Search for the cell housing the specified text and yield its (X, Y) center coordinate. 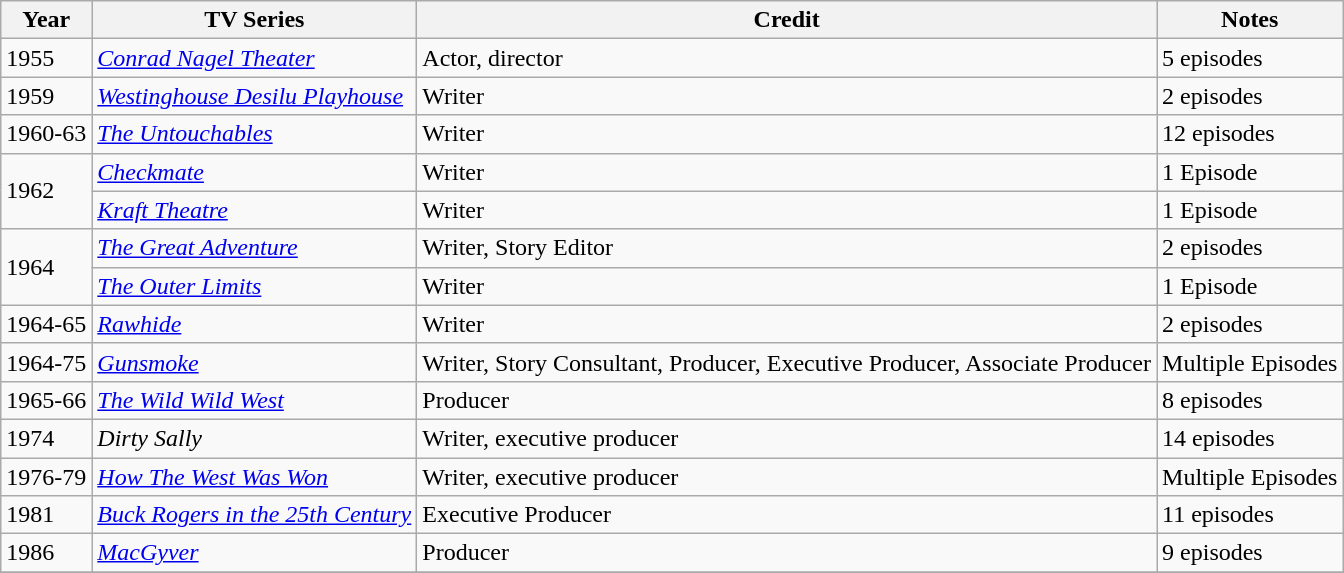
Kraft Theatre (254, 210)
1964 (46, 267)
14 episodes (1250, 438)
Gunsmoke (254, 362)
Year (46, 20)
1976-79 (46, 477)
Conrad Nagel Theater (254, 58)
Notes (1250, 20)
The Outer Limits (254, 286)
Rawhide (254, 324)
1960-63 (46, 134)
1964-75 (46, 362)
8 episodes (1250, 400)
Westinghouse Desilu Playhouse (254, 96)
The Untouchables (254, 134)
Executive Producer (787, 515)
Writer, Story Editor (787, 248)
11 episodes (1250, 515)
1986 (46, 553)
Credit (787, 20)
1959 (46, 96)
1962 (46, 191)
Buck Rogers in the 25th Century (254, 515)
Checkmate (254, 172)
MacGyver (254, 553)
Dirty Sally (254, 438)
The Wild Wild West (254, 400)
1965-66 (46, 400)
1955 (46, 58)
9 episodes (1250, 553)
Actor, director (787, 58)
1981 (46, 515)
1964-65 (46, 324)
The Great Adventure (254, 248)
Writer, Story Consultant, Producer, Executive Producer, Associate Producer (787, 362)
12 episodes (1250, 134)
TV Series (254, 20)
How The West Was Won (254, 477)
5 episodes (1250, 58)
1974 (46, 438)
